Search for the cell housing the specified text and yield its [x, y] center coordinate. 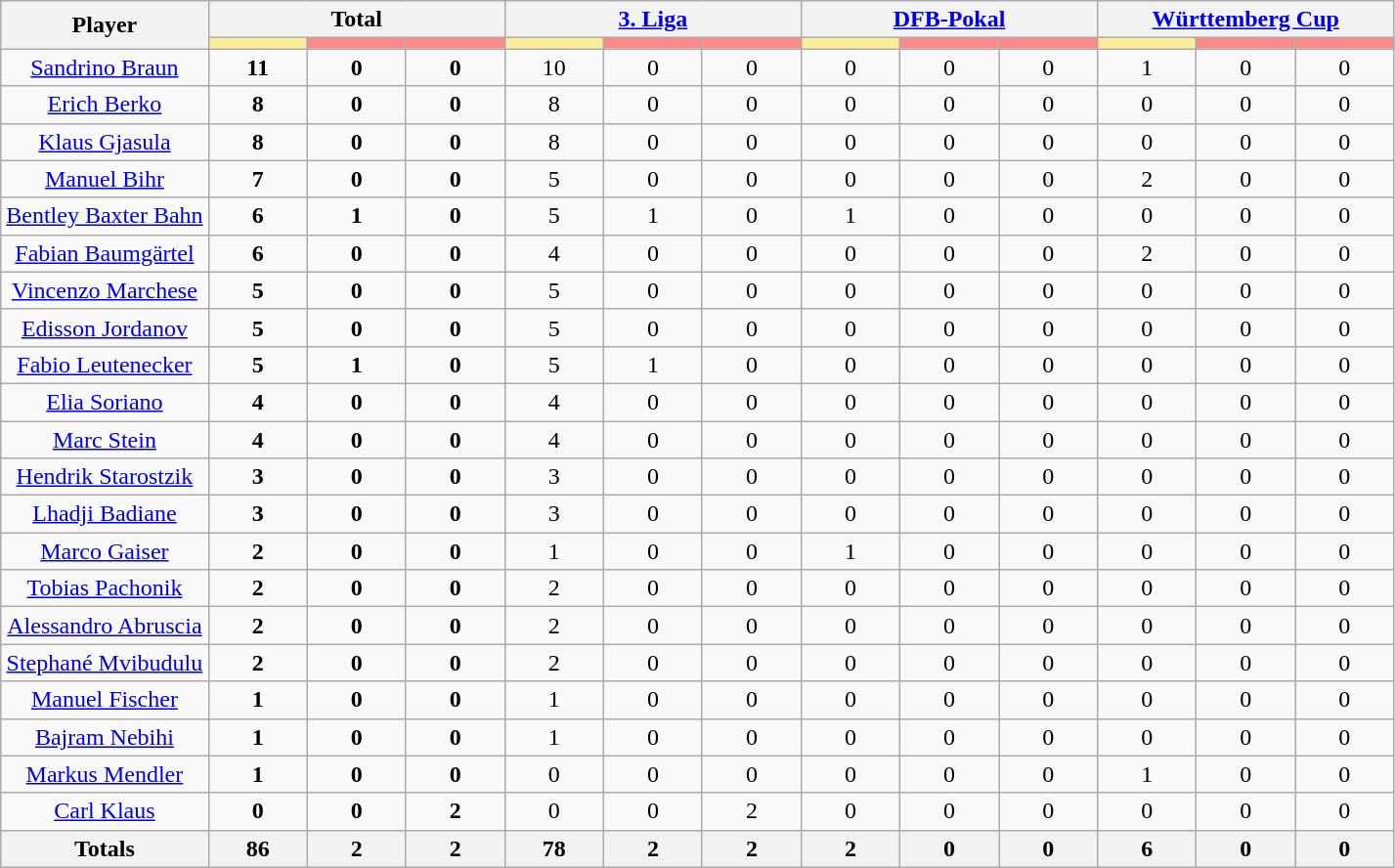
Totals [105, 848]
11 [258, 67]
Player [105, 25]
Sandrino Braun [105, 67]
Edisson Jordanov [105, 327]
Erich Berko [105, 105]
Markus Mendler [105, 774]
Total [356, 20]
Hendrik Starostzik [105, 477]
Elia Soriano [105, 402]
3. Liga [653, 20]
Fabian Baumgärtel [105, 253]
Bentley Baxter Bahn [105, 216]
Klaus Gjasula [105, 142]
Stephané Mvibudulu [105, 663]
Marco Gaiser [105, 551]
86 [258, 848]
Fabio Leutenecker [105, 365]
Manuel Bihr [105, 179]
Manuel Fischer [105, 700]
Württemberg Cup [1245, 20]
Marc Stein [105, 439]
10 [553, 67]
DFB-Pokal [948, 20]
7 [258, 179]
Tobias Pachonik [105, 588]
Carl Klaus [105, 811]
Alessandro Abruscia [105, 626]
Lhadji Badiane [105, 514]
Vincenzo Marchese [105, 290]
Bajram Nebihi [105, 737]
78 [553, 848]
